Find where the given text appears and provide that cell's center as [X, Y] coordinate. 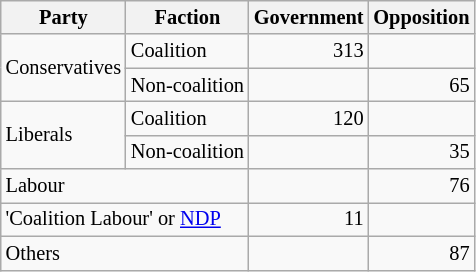
Conservatives [64, 68]
11 [309, 219]
Liberals [64, 134]
Party [64, 17]
Faction [188, 17]
Labour [125, 186]
120 [309, 118]
76 [421, 186]
Others [125, 253]
87 [421, 253]
Government [309, 17]
313 [309, 51]
65 [421, 85]
35 [421, 152]
Opposition [421, 17]
'Coalition Labour' or NDP [125, 219]
